For the text-containing cell, return its midpoint in (x, y) coordinate format. 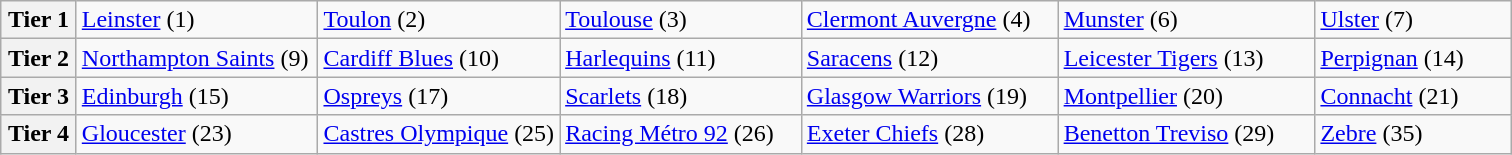
Ulster (7) (1413, 20)
Castres Olympique (25) (439, 134)
Northampton Saints (9) (197, 58)
Harlequins (11) (681, 58)
Benetton Treviso (29) (1186, 134)
Toulon (2) (439, 20)
Edinburgh (15) (197, 96)
Montpellier (20) (1186, 96)
Clermont Auvergne (4) (930, 20)
Racing Métro 92 (26) (681, 134)
Ospreys (17) (439, 96)
Saracens (12) (930, 58)
Tier 4 (39, 134)
Glasgow Warriors (19) (930, 96)
Leinster (1) (197, 20)
Scarlets (18) (681, 96)
Exeter Chiefs (28) (930, 134)
Tier 1 (39, 20)
Tier 2 (39, 58)
Toulouse (3) (681, 20)
Tier 3 (39, 96)
Perpignan (14) (1413, 58)
Connacht (21) (1413, 96)
Zebre (35) (1413, 134)
Gloucester (23) (197, 134)
Leicester Tigers (13) (1186, 58)
Cardiff Blues (10) (439, 58)
Munster (6) (1186, 20)
